Identify which cell holds the provided text, then report its [X, Y] central coordinate. 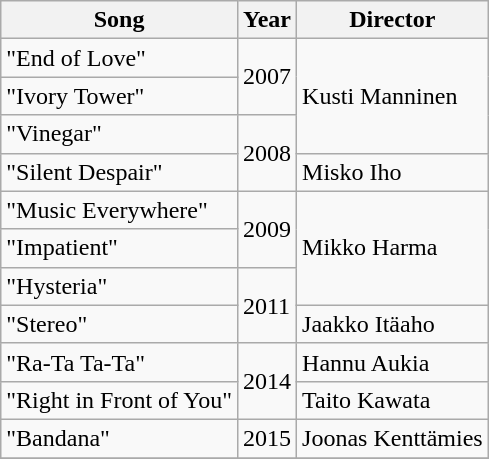
Director [393, 20]
"Hysteria" [120, 286]
"Impatient" [120, 248]
Year [266, 20]
"Right in Front of You" [120, 400]
"Music Everywhere" [120, 210]
Mikko Harma [393, 248]
"Ivory Tower" [120, 96]
Kusti Manninen [393, 96]
Misko Iho [393, 172]
Hannu Aukia [393, 362]
2007 [266, 77]
2008 [266, 153]
2015 [266, 438]
"Bandana" [120, 438]
Taito Kawata [393, 400]
Joonas Kenttämies [393, 438]
Jaakko Itäaho [393, 324]
2011 [266, 305]
Song [120, 20]
"End of Love" [120, 58]
2014 [266, 381]
"Stereo" [120, 324]
"Vinegar" [120, 134]
"Silent Despair" [120, 172]
2009 [266, 229]
"Ra-Ta Ta-Ta" [120, 362]
